Identify which cell holds the provided text, then report its [x, y] central coordinate. 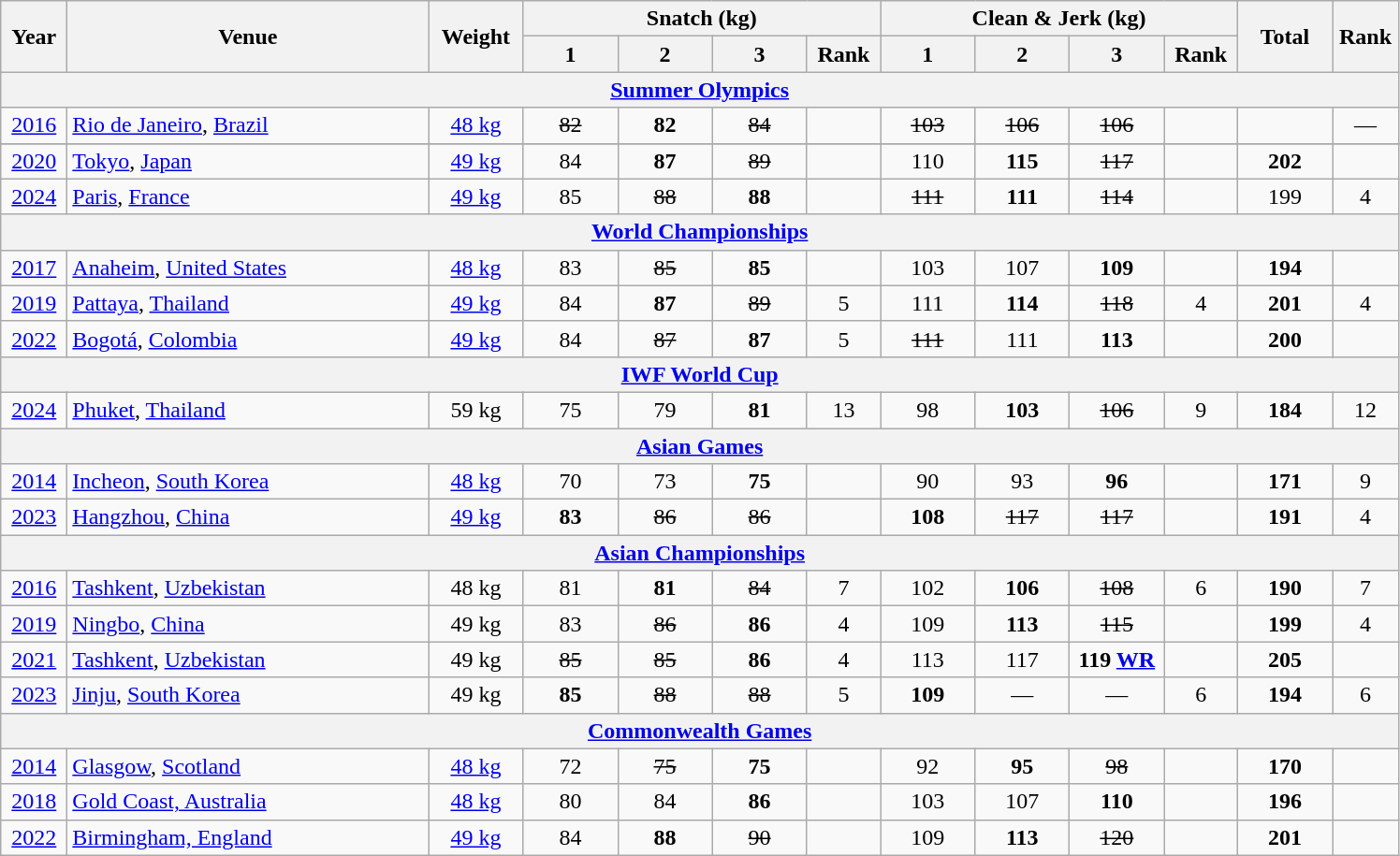
IWF World Cup [700, 374]
Bogotá, Colombia [248, 339]
70 [571, 482]
Year [34, 36]
Hangzhou, China [248, 517]
Jinju, South Korea [248, 695]
Summer Olympics [700, 90]
Snatch (kg) [702, 19]
92 [928, 766]
80 [571, 802]
Pattaya, Thailand [248, 303]
2020 [34, 161]
95 [1022, 766]
Asian Championships [700, 553]
Commonwealth Games [700, 731]
96 [1117, 482]
102 [928, 588]
Gold Coast, Australia [248, 802]
120 [1117, 837]
119 WR [1117, 660]
2018 [34, 802]
59 kg [475, 410]
93 [1022, 482]
184 [1284, 410]
Venue [248, 36]
Paris, France [248, 196]
Tokyo, Japan [248, 161]
World Championships [700, 232]
200 [1284, 339]
2017 [34, 268]
Weight [475, 36]
2021 [34, 660]
196 [1284, 802]
190 [1284, 588]
170 [1284, 766]
― [1366, 125]
Glasgow, Scotland [248, 766]
Total [1284, 36]
202 [1284, 161]
Anaheim, United States [248, 268]
12 [1366, 410]
118 [1117, 303]
73 [664, 482]
Rio de Janeiro, Brazil [248, 125]
Incheon, South Korea [248, 482]
Clean & Jerk (kg) [1059, 19]
205 [1284, 660]
Phuket, Thailand [248, 410]
13 [844, 410]
171 [1284, 482]
72 [571, 766]
Ningbo, China [248, 624]
191 [1284, 517]
Asian Games [700, 446]
79 [664, 410]
Birmingham, England [248, 837]
